Capture the cell that displays the provided text and extract its (X, Y) central coordinate. 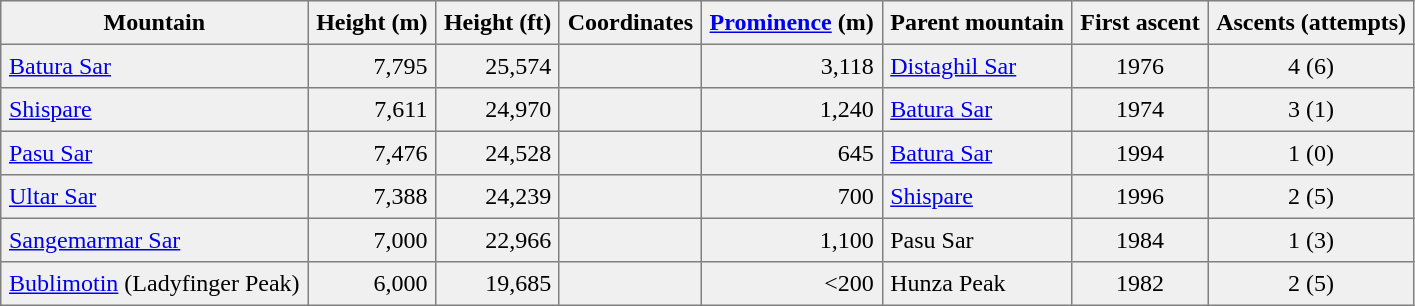
Distaghil Sar (977, 66)
1982 (1140, 284)
1 (0) (1311, 153)
Bublimotin (Ladyfinger Peak) (154, 284)
Height (m) (372, 23)
1 (3) (1311, 240)
7,476 (372, 153)
1984 (1140, 240)
Height (ft) (498, 23)
22,966 (498, 240)
Ultar Sar (154, 197)
Ascents (attempts) (1311, 23)
7,388 (372, 197)
25,574 (498, 66)
Hunza Peak (977, 284)
Parent mountain (977, 23)
7,611 (372, 110)
6,000 (372, 284)
24,970 (498, 110)
1996 (1140, 197)
Prominence (m) (792, 23)
7,000 (372, 240)
1974 (1140, 110)
1,240 (792, 110)
1,100 (792, 240)
24,239 (498, 197)
1994 (1140, 153)
3 (1) (1311, 110)
<200 (792, 284)
4 (6) (1311, 66)
645 (792, 153)
1976 (1140, 66)
19,685 (498, 284)
Mountain (154, 23)
24,528 (498, 153)
Coordinates (630, 23)
First ascent (1140, 23)
7,795 (372, 66)
700 (792, 197)
Sangemarmar Sar (154, 240)
3,118 (792, 66)
